Detect which cell encompasses the target text, then output its (x, y) center coordinate. 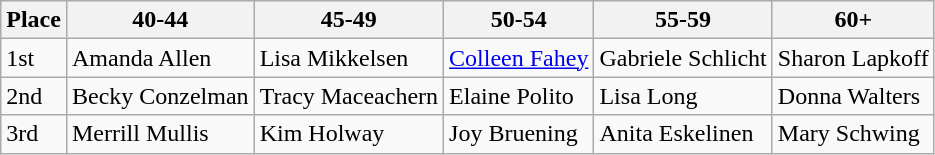
Elaine Polito (519, 96)
1st (34, 58)
Lisa Long (683, 96)
3rd (34, 134)
Kim Holway (348, 134)
Amanda Allen (160, 58)
Gabriele Schlicht (683, 58)
Place (34, 20)
Mary Schwing (853, 134)
55-59 (683, 20)
Lisa Mikkelsen (348, 58)
50-54 (519, 20)
Donna Walters (853, 96)
Colleen Fahey (519, 58)
Sharon Lapkoff (853, 58)
Anita Eskelinen (683, 134)
45-49 (348, 20)
40-44 (160, 20)
Joy Bruening (519, 134)
2nd (34, 96)
Merrill Mullis (160, 134)
Becky Conzelman (160, 96)
Tracy Maceachern (348, 96)
60+ (853, 20)
